Identify which cell holds the provided text, then report its [X, Y] central coordinate. 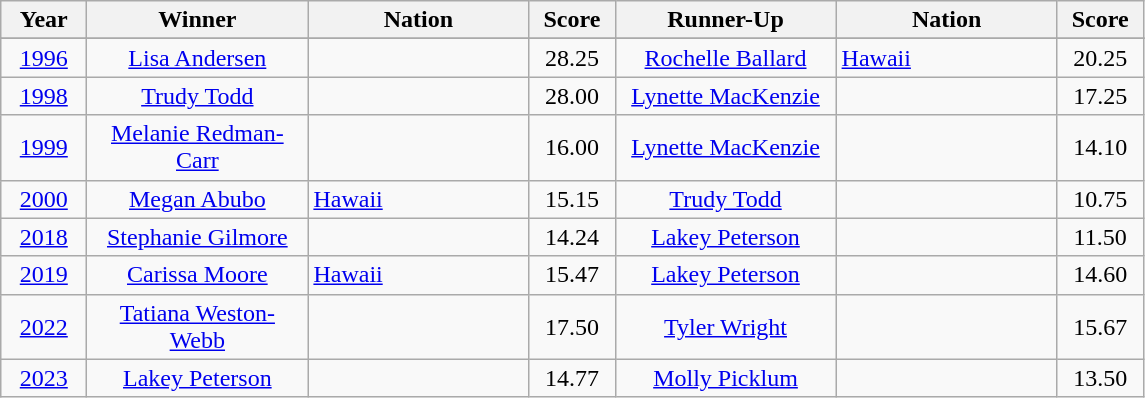
1999 [44, 148]
20.25 [1100, 58]
14.10 [1100, 148]
16.00 [572, 148]
Lisa Andersen [198, 58]
Carissa Moore [198, 275]
1996 [44, 58]
1998 [44, 96]
2023 [44, 378]
15.47 [572, 275]
Tatiana Weston-Webb [198, 326]
Melanie Redman-Carr [198, 148]
2000 [44, 199]
14.77 [572, 378]
17.50 [572, 326]
Stephanie Gilmore [198, 237]
Megan Abubo [198, 199]
Molly Picklum [726, 378]
Year [44, 20]
2019 [44, 275]
15.67 [1100, 326]
2022 [44, 326]
14.60 [1100, 275]
11.50 [1100, 237]
28.25 [572, 58]
13.50 [1100, 378]
Winner [198, 20]
15.15 [572, 199]
Tyler Wright [726, 326]
Runner-Up [726, 20]
17.25 [1100, 96]
14.24 [572, 237]
2018 [44, 237]
10.75 [1100, 199]
28.00 [572, 96]
Rochelle Ballard [726, 58]
